Find where the given text appears and provide that cell's center as [X, Y] coordinate. 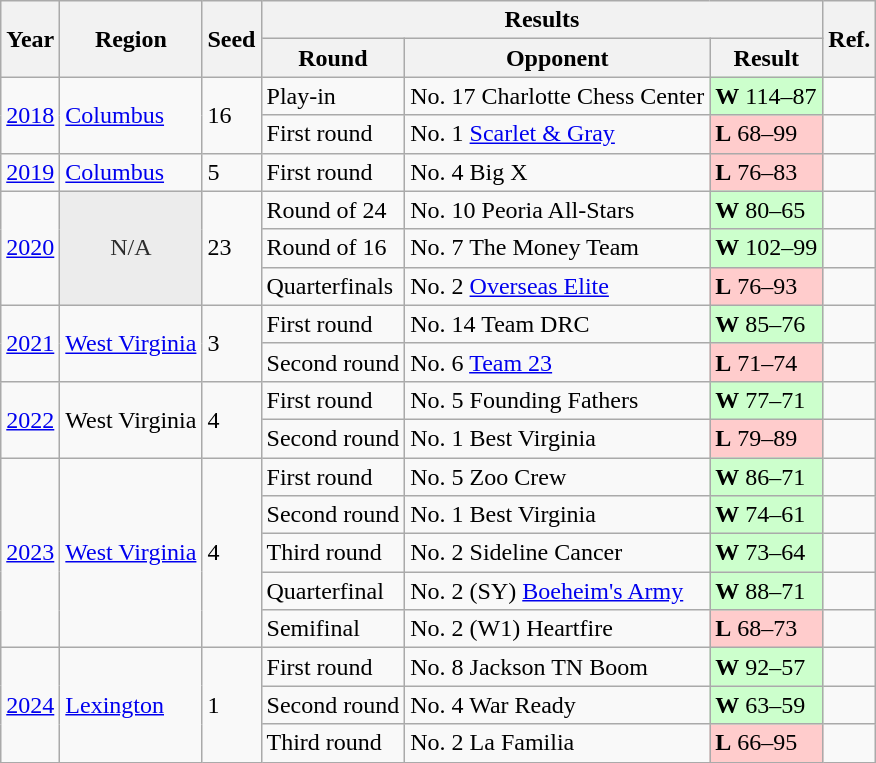
No. 14 Team DRC [558, 324]
2019 [30, 172]
Year [30, 39]
L 68–99 [766, 134]
W 92–57 [766, 667]
W 77–71 [766, 400]
Play-in [333, 96]
No. 17 Charlotte Chess Center [558, 96]
23 [232, 248]
No. 5 Founding Fathers [558, 400]
W 73–64 [766, 553]
Region [131, 39]
No. 2 (SY) Boeheim's Army [558, 591]
2022 [30, 419]
Round of 16 [333, 248]
Ref. [850, 39]
No. 2 Overseas Elite [558, 286]
Lexington [131, 705]
Seed [232, 39]
L 68–73 [766, 629]
2020 [30, 248]
No. 1 Scarlet & Gray [558, 134]
No. 2 (W1) Heartfire [558, 629]
W 114–87 [766, 96]
No. 2 La Familia [558, 743]
No. 10 Peoria All-Stars [558, 210]
2021 [30, 343]
W 102–99 [766, 248]
L 79–89 [766, 438]
N/A [131, 248]
W 86–71 [766, 477]
Round of 24 [333, 210]
1 [232, 705]
L 76–93 [766, 286]
16 [232, 115]
Results [542, 20]
2018 [30, 115]
W 74–61 [766, 515]
2023 [30, 553]
5 [232, 172]
W 80–65 [766, 210]
Round [333, 58]
L 76–83 [766, 172]
W 88–71 [766, 591]
Result [766, 58]
Quarterfinals [333, 286]
2024 [30, 705]
No. 8 Jackson TN Boom [558, 667]
Quarterfinal [333, 591]
Semifinal [333, 629]
No. 7 The Money Team [558, 248]
Opponent [558, 58]
No. 5 Zoo Crew [558, 477]
No. 4 War Ready [558, 705]
3 [232, 343]
W 63–59 [766, 705]
L 71–74 [766, 362]
No. 6 Team 23 [558, 362]
L 66–95 [766, 743]
No. 2 Sideline Cancer [558, 553]
No. 4 Big X [558, 172]
W 85–76 [766, 324]
